Capture the cell that displays the provided text and extract its [X, Y] central coordinate. 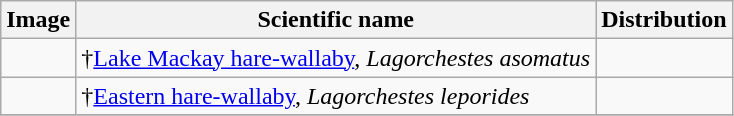
Distribution [664, 20]
Image [38, 20]
†Lake Mackay hare-wallaby, Lagorchestes asomatus [336, 58]
Scientific name [336, 20]
†Eastern hare-wallaby, Lagorchestes leporides [336, 96]
